Detect which cell encompasses the target text, then output its (X, Y) center coordinate. 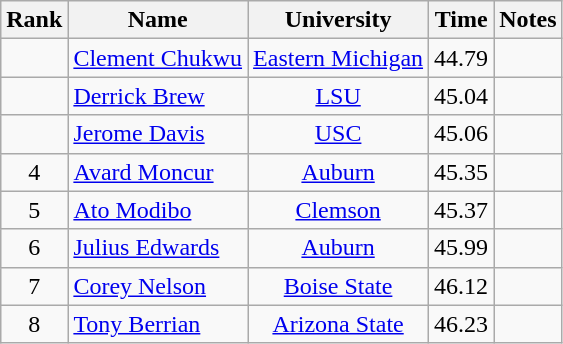
46.23 (462, 324)
44.79 (462, 58)
45.35 (462, 172)
Clement Chukwu (158, 58)
Boise State (338, 286)
Corey Nelson (158, 286)
Derrick Brew (158, 96)
Jerome Davis (158, 134)
4 (34, 172)
Name (158, 20)
45.37 (462, 210)
Tony Berrian (158, 324)
University (338, 20)
7 (34, 286)
Notes (528, 20)
45.99 (462, 248)
USC (338, 134)
Time (462, 20)
Rank (34, 20)
Julius Edwards (158, 248)
Avard Moncur (158, 172)
6 (34, 248)
5 (34, 210)
Eastern Michigan (338, 58)
LSU (338, 96)
Ato Modibo (158, 210)
Arizona State (338, 324)
Clemson (338, 210)
45.04 (462, 96)
45.06 (462, 134)
46.12 (462, 286)
8 (34, 324)
